Determine the [x, y] coordinate at the center of the cell enclosing the given text.  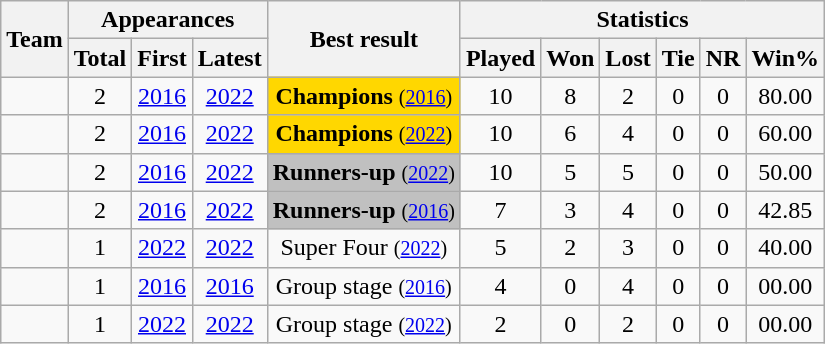
NR [723, 58]
Played [500, 58]
First [162, 58]
60.00 [786, 134]
Team [35, 39]
Champions (2022) [364, 134]
Lost [628, 58]
Champions (2016) [364, 96]
Latest [230, 58]
Group stage (2016) [364, 286]
Runners-up (2016) [364, 210]
Group stage (2022) [364, 324]
Total [100, 58]
Super Four (2022) [364, 248]
Won [570, 58]
42.85 [786, 210]
Win% [786, 58]
Statistics [642, 20]
80.00 [786, 96]
Appearances [168, 20]
Runners-up (2022) [364, 172]
Tie [678, 58]
7 [500, 210]
6 [570, 134]
8 [570, 96]
50.00 [786, 172]
40.00 [786, 248]
Best result [364, 39]
